Identify which cell holds the provided text, then report its (x, y) central coordinate. 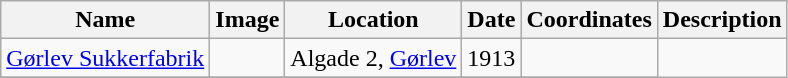
Gørlev Sukkerfabrik (106, 58)
Location (374, 20)
Coordinates (589, 20)
Algade 2, Gørlev (374, 58)
Date (492, 20)
Name (106, 20)
Image (248, 20)
Description (722, 20)
1913 (492, 58)
